Extract the (x, y) coordinate from the center of the cell holding the provided text.  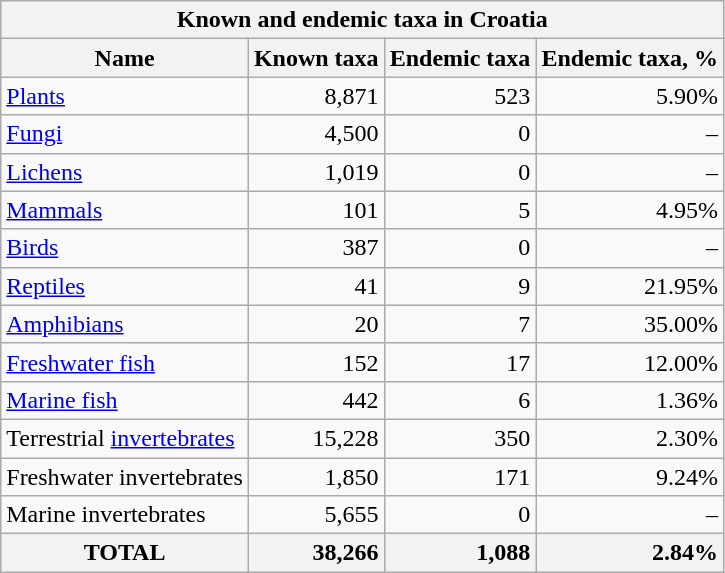
2.30% (630, 438)
Birds (125, 248)
Terrestrial invertebrates (125, 438)
Marine fish (125, 400)
TOTAL (125, 553)
152 (316, 362)
1.36% (630, 400)
Marine invertebrates (125, 515)
Known and endemic taxa in Croatia (362, 20)
Reptiles (125, 286)
17 (460, 362)
6 (460, 400)
21.95% (630, 286)
4.95% (630, 210)
9 (460, 286)
35.00% (630, 324)
5 (460, 210)
8,871 (316, 96)
1,850 (316, 477)
5,655 (316, 515)
7 (460, 324)
Freshwater invertebrates (125, 477)
1,019 (316, 172)
Endemic taxa, % (630, 58)
5.90% (630, 96)
Endemic taxa (460, 58)
1,088 (460, 553)
15,228 (316, 438)
523 (460, 96)
171 (460, 477)
101 (316, 210)
38,266 (316, 553)
12.00% (630, 362)
9.24% (630, 477)
20 (316, 324)
Amphibians (125, 324)
4,500 (316, 134)
Freshwater fish (125, 362)
Name (125, 58)
350 (460, 438)
Lichens (125, 172)
Plants (125, 96)
442 (316, 400)
41 (316, 286)
Fungi (125, 134)
387 (316, 248)
Mammals (125, 210)
2.84% (630, 553)
Known taxa (316, 58)
